Capture the cell that displays the provided text and extract its (X, Y) central coordinate. 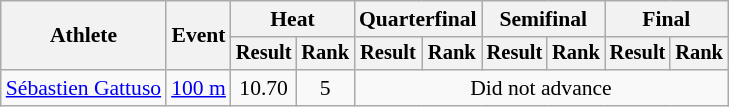
Event (198, 36)
5 (325, 88)
Sébastien Gattuso (84, 88)
Quarterfinal (418, 19)
10.70 (264, 88)
Did not advance (541, 88)
100 m (198, 88)
Semifinal (544, 19)
Final (666, 19)
Heat (292, 19)
Athlete (84, 36)
